From the cell containing the given text, extract its center point as (X, Y) coordinate. 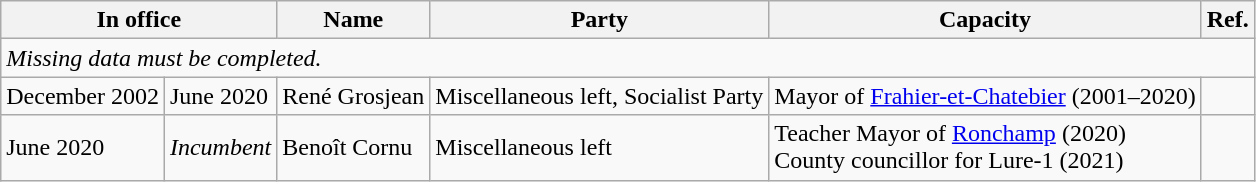
Teacher Mayor of Ronchamp (2020)County councillor for Lure-1 (2021) (985, 148)
Capacity (985, 20)
In office (139, 20)
Party (600, 20)
Benoît Cornu (354, 148)
Missing data must be completed. (628, 58)
Miscellaneous left, Socialist Party (600, 96)
December 2002 (83, 96)
Mayor of Frahier-et-Chatebier (2001–2020) (985, 96)
Name (354, 20)
René Grosjean (354, 96)
Miscellaneous left (600, 148)
Ref. (1228, 20)
Incumbent (220, 148)
